Provide the (x, y) coordinate of the cell's center where the given text is located.  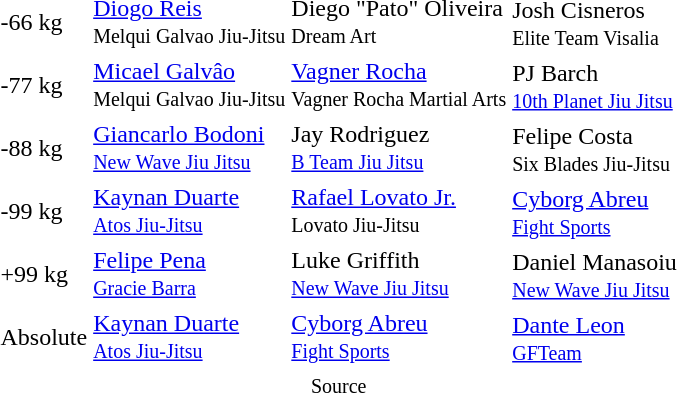
Felipe PenaGracie Barra (190, 274)
Micael GalvâoMelqui Galvao Jiu-Jitsu (190, 85)
Jay RodriguezB Team Jiu Jitsu (399, 148)
Cyborg AbreuFight Sports (399, 337)
Rafael Lovato Jr.Lovato Jiu-Jitsu (399, 211)
Giancarlo Bodoni New Wave Jiu Jitsu (190, 148)
Luke GriffithNew Wave Jiu Jitsu (399, 274)
Vagner RochaVagner Rocha Martial Arts (399, 85)
